Capture the cell that displays the provided text and extract its [x, y] central coordinate. 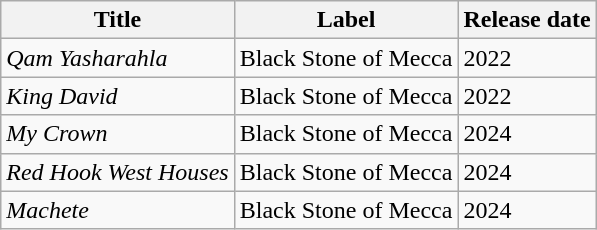
Red Hook West Houses [118, 172]
Machete [118, 210]
Label [346, 20]
Title [118, 20]
Qam Yasharahla [118, 58]
Release date [527, 20]
King David [118, 96]
My Crown [118, 134]
